Locate the cell with the specified text and output its [X, Y] center coordinate. 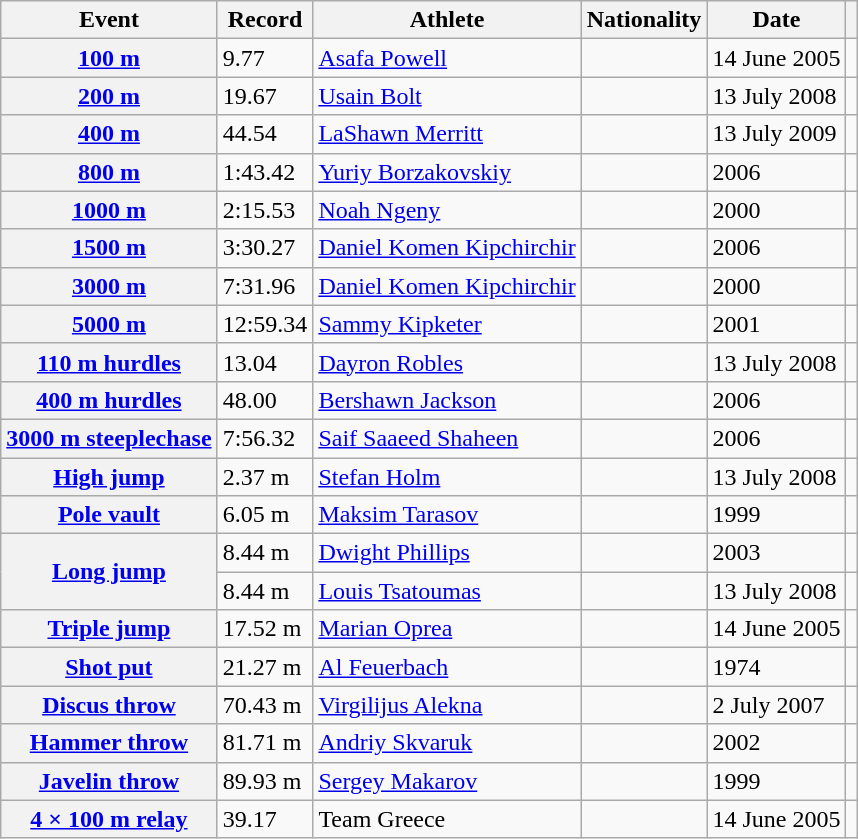
Andriy Skvaruk [447, 743]
Hammer throw [109, 743]
Date [776, 20]
Pole vault [109, 515]
9.77 [265, 58]
7:56.32 [265, 438]
Maksim Tarasov [447, 515]
12:59.34 [265, 324]
13 July 2009 [776, 134]
17.52 m [265, 629]
Noah Ngeny [447, 210]
Asafa Powell [447, 58]
Saif Saaeed Shaheen [447, 438]
400 m hurdles [109, 400]
Louis Tsatoumas [447, 591]
2 July 2007 [776, 705]
Discus throw [109, 705]
81.71 m [265, 743]
Virgilijus Alekna [447, 705]
3000 m steeplechase [109, 438]
5000 m [109, 324]
3000 m [109, 286]
7:31.96 [265, 286]
Record [265, 20]
200 m [109, 96]
44.54 [265, 134]
Stefan Holm [447, 477]
Yuriy Borzakovskiy [447, 172]
Marian Oprea [447, 629]
Usain Bolt [447, 96]
Triple jump [109, 629]
1:43.42 [265, 172]
400 m [109, 134]
Dayron Robles [447, 362]
LaShawn Merritt [447, 134]
800 m [109, 172]
Shot put [109, 667]
Event [109, 20]
3:30.27 [265, 248]
Athlete [447, 20]
High jump [109, 477]
Al Feuerbach [447, 667]
Sergey Makarov [447, 781]
2:15.53 [265, 210]
Nationality [644, 20]
1974 [776, 667]
2.37 m [265, 477]
2003 [776, 553]
48.00 [265, 400]
110 m hurdles [109, 362]
19.67 [265, 96]
Bershawn Jackson [447, 400]
Dwight Phillips [447, 553]
Team Greece [447, 819]
Javelin throw [109, 781]
2002 [776, 743]
Sammy Kipketer [447, 324]
13.04 [265, 362]
Long jump [109, 572]
6.05 m [265, 515]
70.43 m [265, 705]
1000 m [109, 210]
21.27 m [265, 667]
4 × 100 m relay [109, 819]
100 m [109, 58]
2001 [776, 324]
39.17 [265, 819]
1500 m [109, 248]
89.93 m [265, 781]
